Capture the cell that displays the provided text and extract its (X, Y) central coordinate. 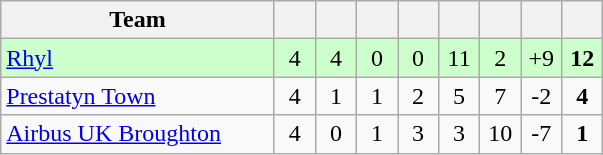
+9 (542, 58)
12 (582, 58)
Team (138, 20)
7 (500, 96)
Rhyl (138, 58)
-7 (542, 134)
5 (460, 96)
Airbus UK Broughton (138, 134)
10 (500, 134)
11 (460, 58)
-2 (542, 96)
Prestatyn Town (138, 96)
